Locate the cell with the specified text and output its (X, Y) center coordinate. 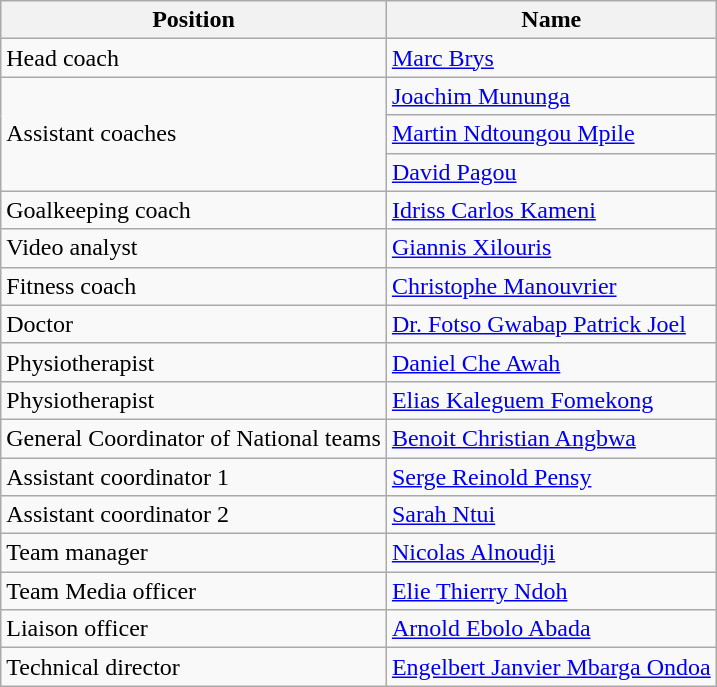
Goalkeeping coach (194, 210)
Assistant coaches (194, 134)
Team Media officer (194, 591)
Idriss Carlos Kameni (551, 210)
Daniel Che Awah (551, 362)
Assistant coordinator 2 (194, 515)
Team manager (194, 553)
David Pagou (551, 172)
Dr. Fotso Gwabap Patrick Joel (551, 324)
Sarah Ntui (551, 515)
Elie Thierry Ndoh (551, 591)
Martin Ndtoungou Mpile (551, 134)
Marc Brys (551, 58)
Christophe Manouvrier (551, 286)
Video analyst (194, 248)
Nicolas Alnoudji (551, 553)
Giannis Xilouris (551, 248)
Doctor (194, 324)
Elias Kaleguem Fomekong (551, 400)
Engelbert Janvier Mbarga Ondoa (551, 667)
Benoit Christian Angbwa (551, 438)
Position (194, 20)
Name (551, 20)
Technical director (194, 667)
Joachim Mununga (551, 96)
Serge Reinold Pensy (551, 477)
Fitness coach (194, 286)
General Coordinator of National teams (194, 438)
Head coach (194, 58)
Liaison officer (194, 629)
Assistant coordinator 1 (194, 477)
Arnold Ebolo Abada (551, 629)
